Search for the cell housing the specified text and yield its [X, Y] center coordinate. 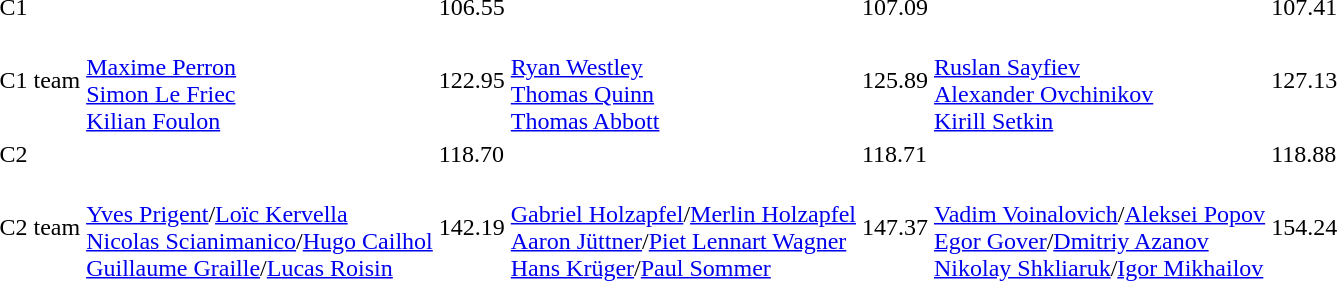
Ruslan SayfievAlexander OvchinikovKirill Setkin [1099, 80]
118.70 [472, 154]
125.89 [894, 80]
122.95 [472, 80]
Maxime PerronSimon Le FriecKilian Foulon [260, 80]
118.71 [894, 154]
Ryan WestleyThomas QuinnThomas Abbott [683, 80]
